Pinpoint the cell where the given text exists, returning its [X, Y] midpoint coordinate. 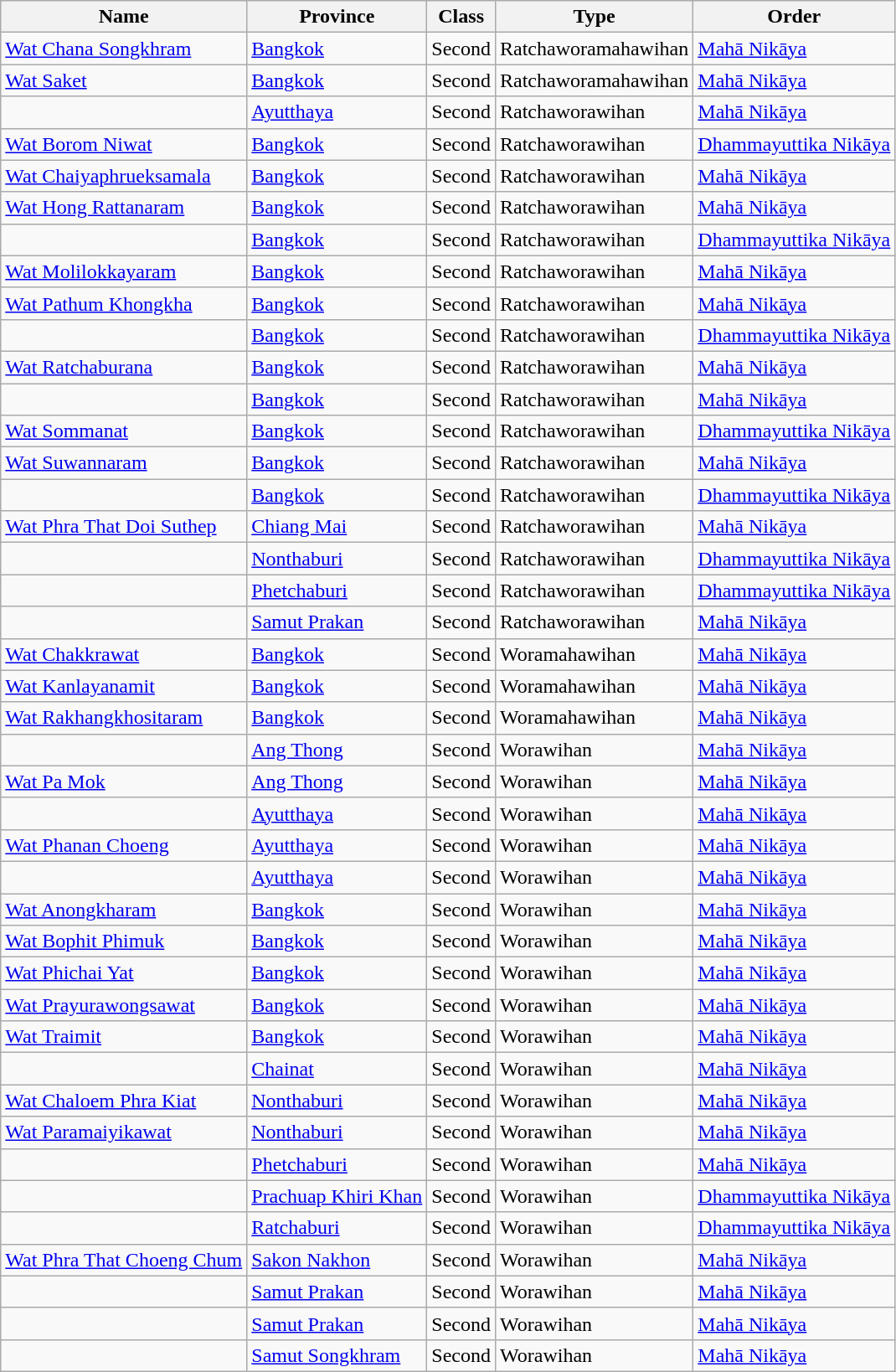
Wat Sommanat [124, 431]
Ratchaburi [337, 1228]
Prachuap Khiri Khan [337, 1196]
Wat Paramaiyikawat [124, 1132]
Type [594, 17]
Wat Hong Rattanaram [124, 208]
Order [794, 17]
Wat Phanan Choeng [124, 845]
Wat Suwannaram [124, 463]
Wat Kanlayanamit [124, 686]
Wat Pa Mok [124, 781]
Wat Chaloem Phra Kiat [124, 1101]
Wat Phichai Yat [124, 973]
Wat Molilokkayaram [124, 271]
Wat Saket [124, 80]
Wat Phra That Doi Suthep [124, 527]
Sakon Nakhon [337, 1260]
Wat Pathum Khongkha [124, 303]
Samut Songkhram [337, 1355]
Wat Traimit [124, 1037]
Name [124, 17]
Wat Rakhangkhositaram [124, 718]
Province [337, 17]
Wat Bophit Phimuk [124, 941]
Wat Chaiyaphrueksamala [124, 176]
Chainat [337, 1069]
Class [461, 17]
Wat Phra That Choeng Chum [124, 1260]
Chiang Mai [337, 527]
Wat Prayurawongsawat [124, 1005]
Wat Chakkrawat [124, 654]
Wat Anongkharam [124, 909]
Wat Ratchaburana [124, 367]
Wat Borom Niwat [124, 144]
Wat Chana Songkhram [124, 49]
